Locate the cell with the specified text and output its [x, y] center coordinate. 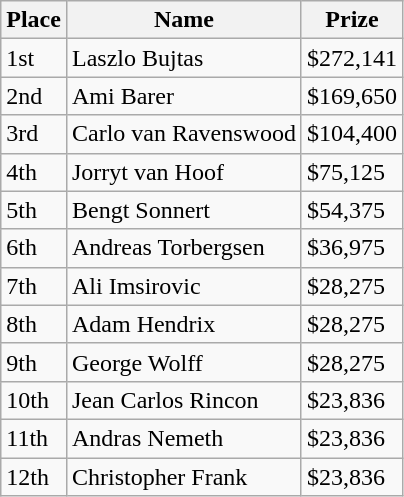
Christopher Frank [184, 477]
2nd [34, 96]
4th [34, 172]
$36,975 [352, 248]
9th [34, 362]
6th [34, 248]
$75,125 [352, 172]
$54,375 [352, 210]
$104,400 [352, 134]
11th [34, 438]
Prize [352, 20]
Andreas Torbergsen [184, 248]
10th [34, 400]
5th [34, 210]
Ali Imsirovic [184, 286]
George Wolff [184, 362]
8th [34, 324]
Ami Barer [184, 96]
1st [34, 58]
Name [184, 20]
Adam Hendrix [184, 324]
Place [34, 20]
Jean Carlos Rincon [184, 400]
Jorryt van Hoof [184, 172]
3rd [34, 134]
7th [34, 286]
Andras Nemeth [184, 438]
Bengt Sonnert [184, 210]
$169,650 [352, 96]
12th [34, 477]
Carlo van Ravenswood [184, 134]
$272,141 [352, 58]
Laszlo Bujtas [184, 58]
